Return [X, Y] of the center of cell containing provided text 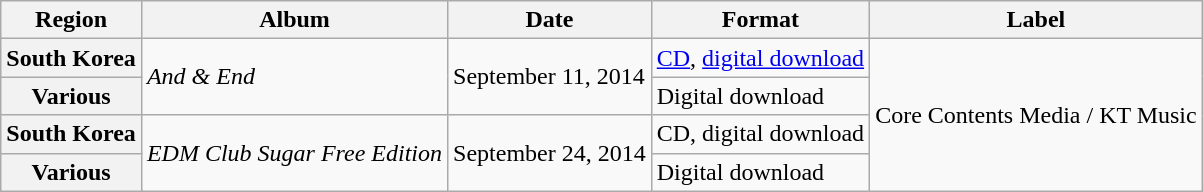
September 24, 2014 [550, 153]
Album [294, 20]
Core Contents Media / KT Music [1036, 115]
September 11, 2014 [550, 77]
EDM Club Sugar Free Edition [294, 153]
Format [760, 20]
Region [72, 20]
Label [1036, 20]
Date [550, 20]
And & End [294, 77]
